Output the [X, Y] coordinate of the center of the cell containing the given text.  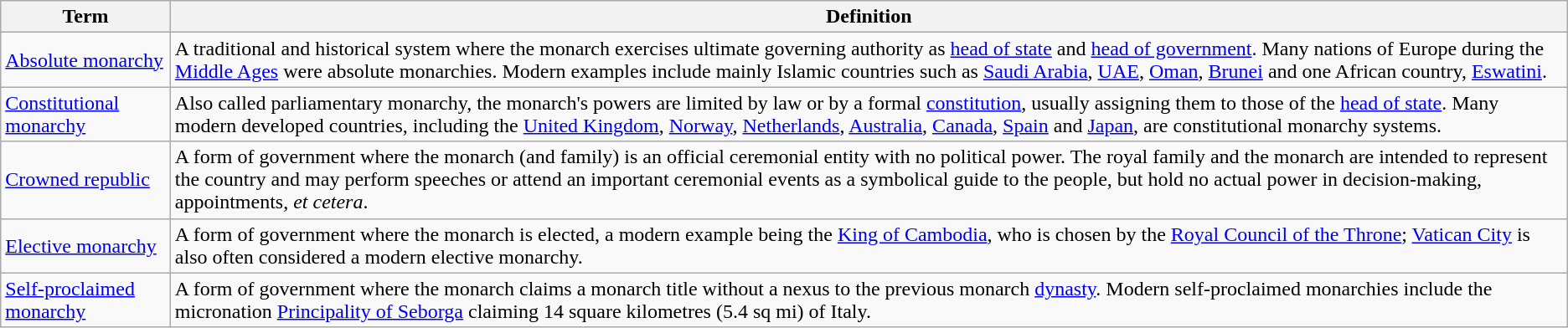
Self-proclaimed monarchy [85, 300]
Constitutional monarchy [85, 114]
Elective monarchy [85, 246]
Crowned republic [85, 180]
Term [85, 17]
Absolute monarchy [85, 60]
Definition [869, 17]
